Provide the (x, y) coordinate of the cell's center where the given text is located.  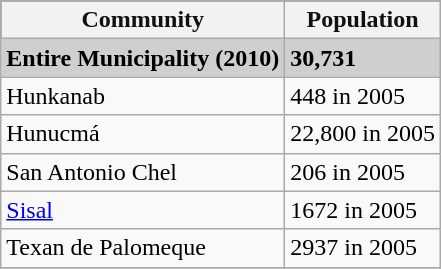
Texan de Palomeque (143, 248)
30,731 (363, 58)
Hunucmá (143, 134)
22,800 in 2005 (363, 134)
Population (363, 20)
Entire Municipality (2010) (143, 58)
Community (143, 20)
Sisal (143, 210)
448 in 2005 (363, 96)
1672 in 2005 (363, 210)
206 in 2005 (363, 172)
Hunkanab (143, 96)
San Antonio Chel (143, 172)
2937 in 2005 (363, 248)
